Output the (X, Y) coordinate of the center of the cell containing the given text.  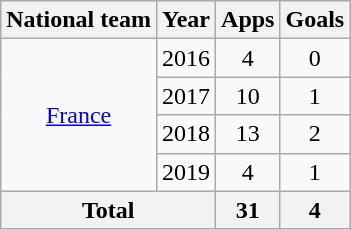
2018 (186, 134)
National team (79, 20)
Total (108, 210)
Apps (248, 20)
France (79, 115)
10 (248, 96)
2 (315, 134)
2019 (186, 172)
13 (248, 134)
2017 (186, 96)
Goals (315, 20)
31 (248, 210)
0 (315, 58)
2016 (186, 58)
Year (186, 20)
